Output the [x, y] coordinate of the center of the cell containing the given text.  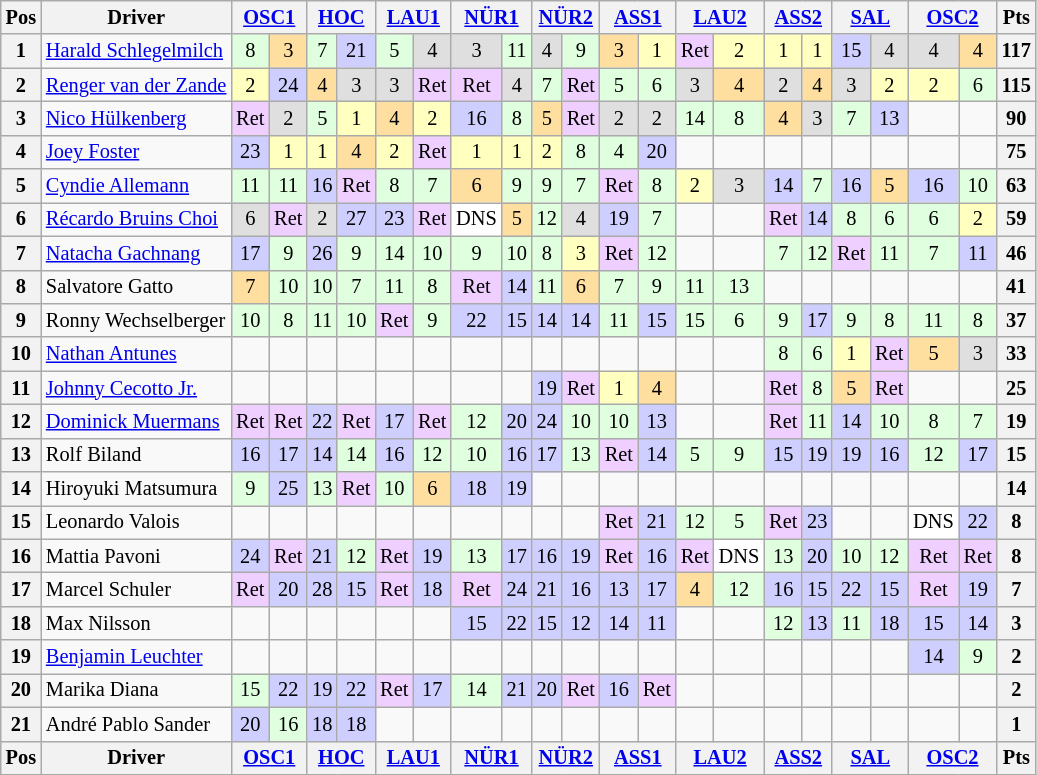
63 [1016, 186]
Récardo Bruins Choi [136, 219]
Mattia Pavoni [136, 556]
Benjamin Leuchter [136, 657]
Salvatore Gatto [136, 287]
Leonardo Valois [136, 522]
Natacha Gachnang [136, 253]
117 [1016, 51]
33 [1016, 354]
Harald Schlegelmilch [136, 51]
46 [1016, 253]
75 [1016, 152]
Johnny Cecotto Jr. [136, 388]
27 [356, 219]
Hiroyuki Matsumura [136, 489]
28 [322, 589]
90 [1016, 118]
26 [322, 253]
Cyndie Allemann [136, 186]
Dominick Muermans [136, 421]
41 [1016, 287]
André Pablo Sander [136, 724]
Marika Diana [136, 690]
Marcel Schuler [136, 589]
59 [1016, 219]
Nathan Antunes [136, 354]
Max Nilsson [136, 623]
37 [1016, 320]
Rolf Biland [136, 455]
115 [1016, 85]
Joey Foster [136, 152]
Nico Hülkenberg [136, 118]
Renger van der Zande [136, 85]
Ronny Wechselberger [136, 320]
